Scan for the cell matching the given text and deliver its [X, Y] coordinate at center. 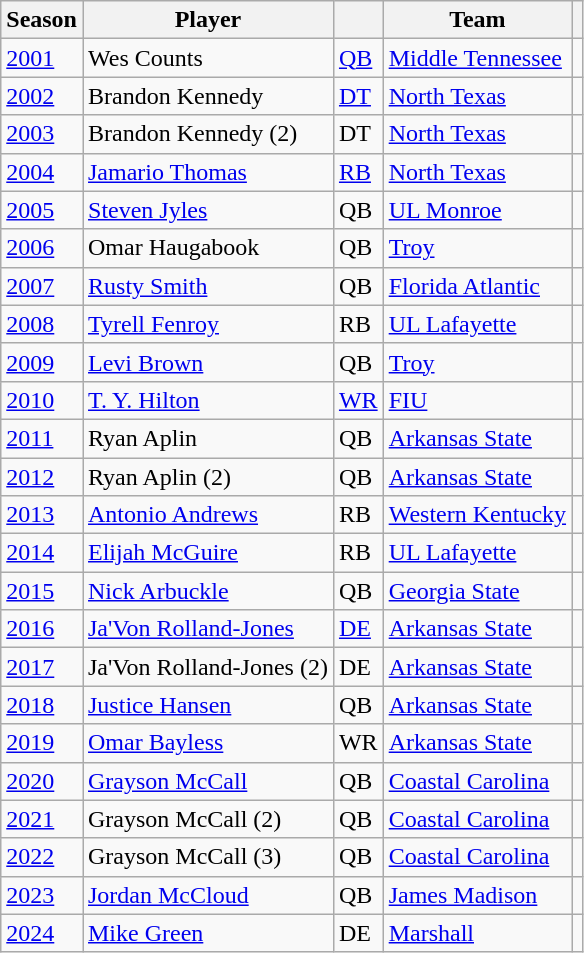
Grayson McCall (2) [208, 819]
Mike Green [208, 933]
Middle Tennessee [477, 58]
2022 [42, 857]
2005 [42, 210]
Georgia State [477, 591]
Elijah McGuire [208, 553]
Omar Bayless [208, 743]
Antonio Andrews [208, 515]
2021 [42, 819]
Ja'Von Rolland-Jones [208, 629]
Nick Arbuckle [208, 591]
FIU [477, 400]
2001 [42, 58]
2018 [42, 705]
2019 [42, 743]
Team [477, 20]
2016 [42, 629]
2024 [42, 933]
2007 [42, 286]
2020 [42, 781]
2023 [42, 895]
Steven Jyles [208, 210]
2006 [42, 248]
Jamario Thomas [208, 172]
Grayson McCall (3) [208, 857]
2003 [42, 134]
Player [208, 20]
Brandon Kennedy [208, 96]
Rusty Smith [208, 286]
2014 [42, 553]
2002 [42, 96]
James Madison [477, 895]
Grayson McCall [208, 781]
2013 [42, 515]
Marshall [477, 933]
2012 [42, 477]
Ryan Aplin (2) [208, 477]
Omar Haugabook [208, 248]
2008 [42, 324]
Tyrell Fenroy [208, 324]
Justice Hansen [208, 705]
UL Monroe [477, 210]
Levi Brown [208, 362]
Season [42, 20]
Western Kentucky [477, 515]
2004 [42, 172]
Ryan Aplin [208, 438]
Wes Counts [208, 58]
Jordan McCloud [208, 895]
Brandon Kennedy (2) [208, 134]
2009 [42, 362]
T. Y. Hilton [208, 400]
2015 [42, 591]
2017 [42, 667]
2010 [42, 400]
Florida Atlantic [477, 286]
2011 [42, 438]
Ja'Von Rolland-Jones (2) [208, 667]
